From the cell containing the given text, extract its center point as [X, Y] coordinate. 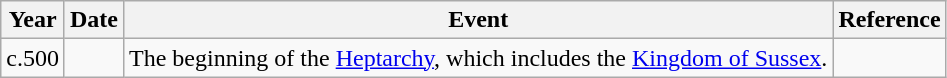
c.500 [33, 58]
Year [33, 20]
The beginning of the Heptarchy, which includes the Kingdom of Sussex. [478, 58]
Event [478, 20]
Date [94, 20]
Reference [890, 20]
